Output the [x, y] coordinate of the center of the cell containing the given text.  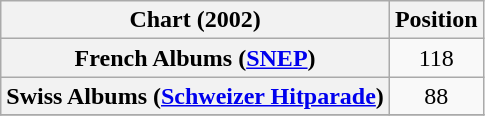
88 [436, 96]
Position [436, 20]
Chart (2002) [196, 20]
118 [436, 58]
French Albums (SNEP) [196, 58]
Swiss Albums (Schweizer Hitparade) [196, 96]
